Pinpoint the cell where the given text exists, returning its [X, Y] midpoint coordinate. 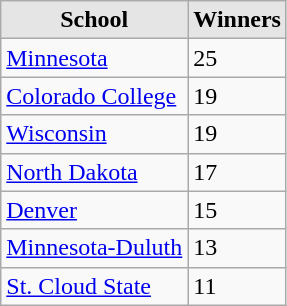
Minnesota [94, 58]
Minnesota-Duluth [94, 248]
Winners [238, 20]
Wisconsin [94, 134]
25 [238, 58]
St. Cloud State [94, 286]
School [94, 20]
Colorado College [94, 96]
15 [238, 210]
17 [238, 172]
11 [238, 286]
Denver [94, 210]
North Dakota [94, 172]
13 [238, 248]
